Locate the cell with the specified text and output its [x, y] center coordinate. 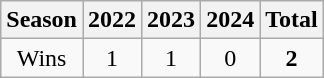
2 [292, 58]
Season [42, 20]
2024 [230, 20]
Total [292, 20]
2023 [172, 20]
Wins [42, 58]
0 [230, 58]
2022 [112, 20]
